Find where the given text appears and provide that cell's center as (x, y) coordinate. 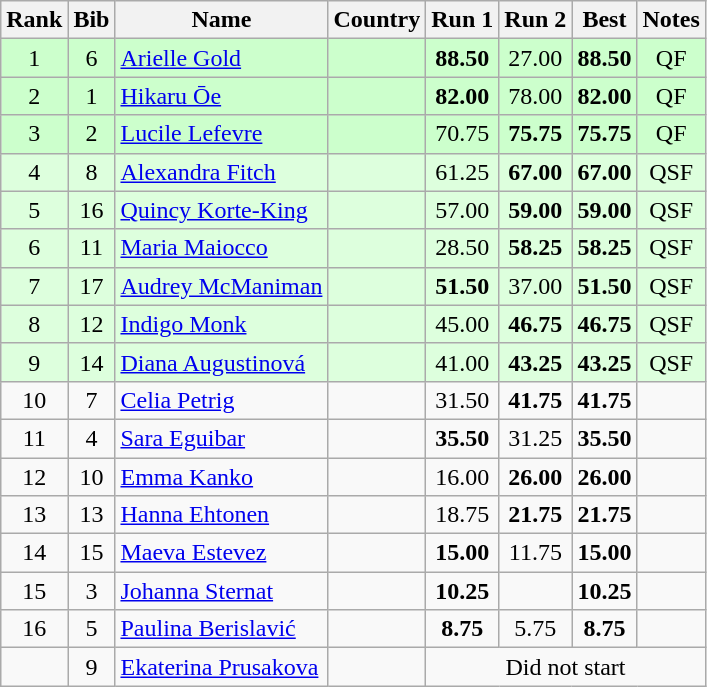
Paulina Berislavić (222, 629)
Hanna Ehtonen (222, 515)
Alexandra Fitch (222, 172)
11.75 (536, 553)
Bib (92, 20)
70.75 (462, 134)
37.00 (536, 286)
Maria Maiocco (222, 248)
16.00 (462, 477)
27.00 (536, 58)
31.50 (462, 400)
Johanna Sternat (222, 591)
18.75 (462, 515)
Name (222, 20)
Country (377, 20)
Rank (34, 20)
78.00 (536, 96)
Audrey McManiman (222, 286)
Maeva Estevez (222, 553)
5.75 (536, 629)
61.25 (462, 172)
Hikaru Ōe (222, 96)
Sara Eguibar (222, 438)
Run 2 (536, 20)
Emma Kanko (222, 477)
Notes (671, 20)
45.00 (462, 324)
Celia Petrig (222, 400)
17 (92, 286)
41.00 (462, 362)
Ekaterina Prusakova (222, 667)
31.25 (536, 438)
57.00 (462, 210)
Did not start (566, 667)
Arielle Gold (222, 58)
Quincy Korte-King (222, 210)
Indigo Monk (222, 324)
28.50 (462, 248)
Best (604, 20)
Run 1 (462, 20)
Diana Augustinová (222, 362)
Lucile Lefevre (222, 134)
